Find where the given text appears and provide that cell's center as (X, Y) coordinate. 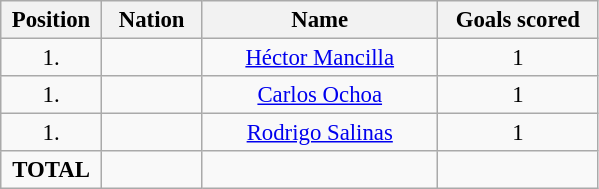
Position (52, 20)
TOTAL (52, 170)
Name (320, 20)
Goals scored (518, 20)
Nation (152, 20)
Héctor Mancilla (320, 58)
Rodrigo Salinas (320, 133)
Carlos Ochoa (320, 95)
